Determine the [x, y] coordinate at the center of the cell enclosing the given text.  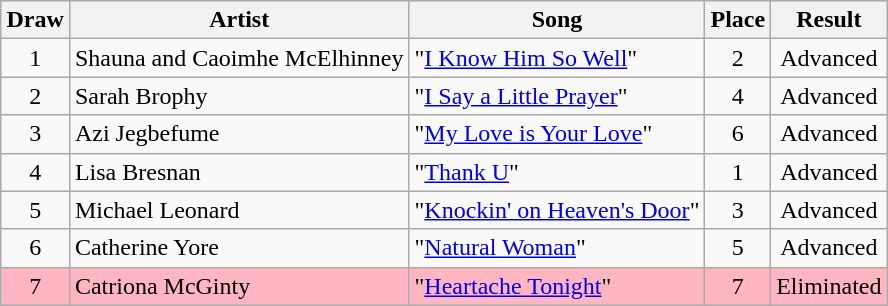
Place [738, 20]
"My Love is Your Love" [557, 134]
"Thank U" [557, 172]
Azi Jegbefume [239, 134]
Catriona McGinty [239, 286]
"I Say a Little Prayer" [557, 96]
"I Know Him So Well" [557, 58]
Michael Leonard [239, 210]
Draw [35, 20]
"Knockin' on Heaven's Door" [557, 210]
"Natural Woman" [557, 248]
Lisa Bresnan [239, 172]
Song [557, 20]
Shauna and Caoimhe McElhinney [239, 58]
Catherine Yore [239, 248]
Result [829, 20]
Eliminated [829, 286]
Artist [239, 20]
"Heartache Tonight" [557, 286]
Sarah Brophy [239, 96]
